Output the (X, Y) coordinate of the center of the cell containing the given text.  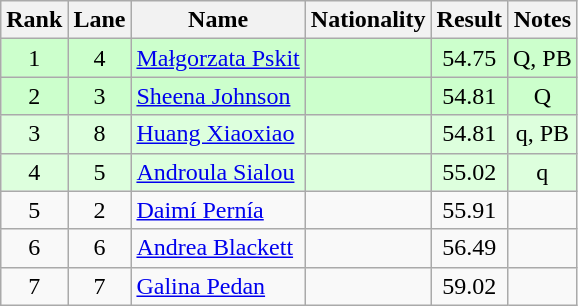
Galina Pedan (218, 286)
Q, PB (542, 58)
Q (542, 96)
Daimí Pernía (218, 210)
Huang Xiaoxiao (218, 134)
Name (218, 20)
q (542, 172)
Andrea Blackett (218, 248)
59.02 (469, 286)
Nationality (368, 20)
q, PB (542, 134)
Result (469, 20)
Małgorzata Pskit (218, 58)
8 (100, 134)
1 (34, 58)
56.49 (469, 248)
Lane (100, 20)
Notes (542, 20)
54.75 (469, 58)
55.91 (469, 210)
Sheena Johnson (218, 96)
Androula Sialou (218, 172)
Rank (34, 20)
55.02 (469, 172)
